Find where the given text appears and provide that cell's center as [x, y] coordinate. 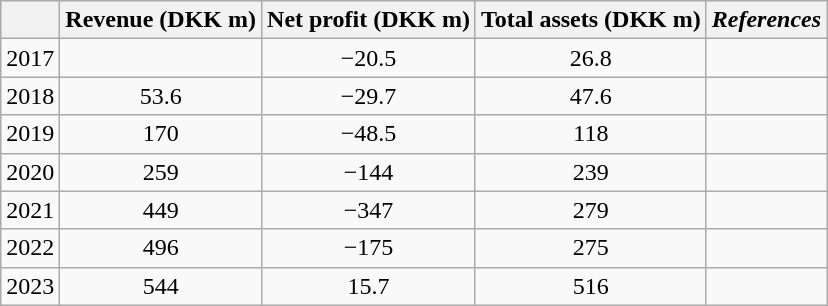
496 [161, 248]
516 [590, 286]
−347 [369, 210]
−175 [369, 248]
−144 [369, 172]
118 [590, 134]
15.7 [369, 286]
239 [590, 172]
170 [161, 134]
Revenue (DKK m) [161, 20]
References [766, 20]
259 [161, 172]
2023 [30, 286]
2017 [30, 58]
2022 [30, 248]
449 [161, 210]
2019 [30, 134]
2020 [30, 172]
26.8 [590, 58]
−29.7 [369, 96]
275 [590, 248]
Total assets (DKK m) [590, 20]
2021 [30, 210]
53.6 [161, 96]
47.6 [590, 96]
Net profit (DKK m) [369, 20]
−20.5 [369, 58]
−48.5 [369, 134]
279 [590, 210]
2018 [30, 96]
544 [161, 286]
